Locate the cell with the specified text and output its [X, Y] center coordinate. 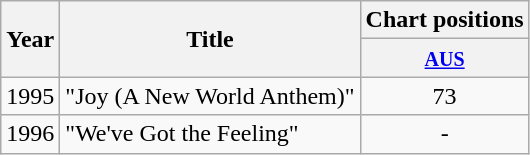
Year [30, 39]
"Joy (A New World Anthem)" [210, 96]
- [444, 134]
Chart positions [444, 20]
"We've Got the Feeling" [210, 134]
1996 [30, 134]
73 [444, 96]
Title [210, 39]
AUS [444, 58]
1995 [30, 96]
